Pinpoint the cell where the given text exists, returning its (x, y) midpoint coordinate. 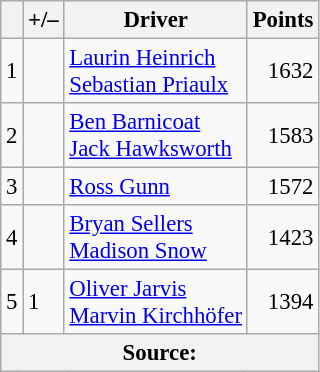
Oliver Jarvis Marvin Kirchhöfer (156, 302)
Driver (156, 20)
Ross Gunn (156, 187)
Ben Barnicoat Jack Hawksworth (156, 136)
1572 (282, 187)
Points (282, 20)
Laurin Heinrich Sebastian Priaulx (156, 72)
2 (12, 136)
4 (12, 238)
Bryan Sellers Madison Snow (156, 238)
3 (12, 187)
1583 (282, 136)
Source: (160, 353)
+/– (44, 20)
1632 (282, 72)
1394 (282, 302)
1423 (282, 238)
5 (12, 302)
